Extract the [X, Y] coordinate from the center of the cell holding the provided text.  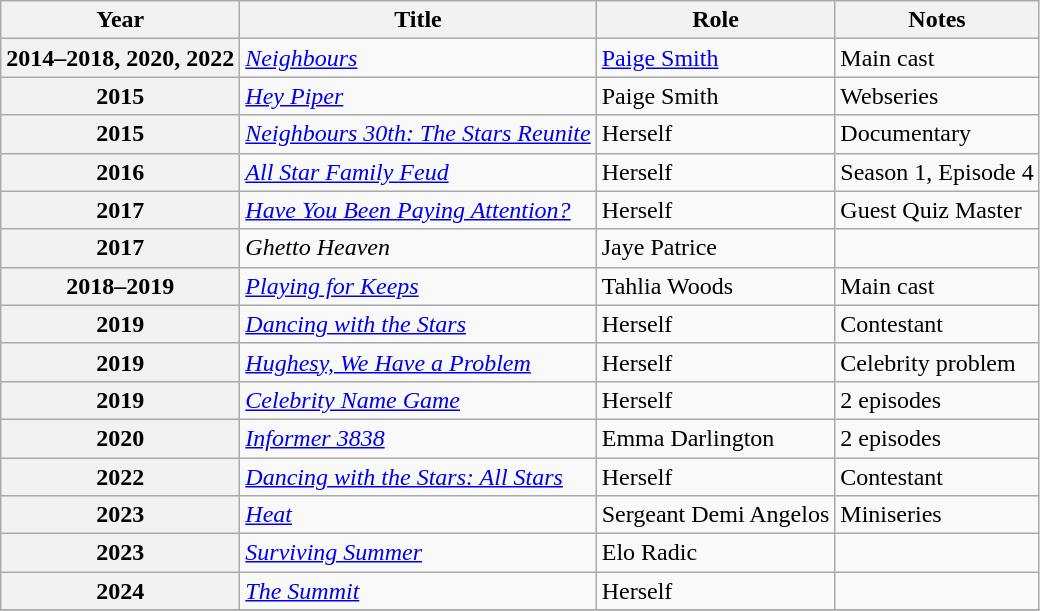
2022 [120, 477]
Title [418, 20]
Year [120, 20]
2016 [120, 172]
Jaye Patrice [716, 248]
Guest Quiz Master [937, 210]
Emma Darlington [716, 438]
The Summit [418, 591]
Heat [418, 515]
2024 [120, 591]
Notes [937, 20]
Role [716, 20]
Season 1, Episode 4 [937, 172]
2014–2018, 2020, 2022 [120, 58]
Elo Radic [716, 553]
All Star Family Feud [418, 172]
Playing for Keeps [418, 286]
Neighbours [418, 58]
Tahlia Woods [716, 286]
Dancing with the Stars [418, 324]
Have You Been Paying Attention? [418, 210]
Sergeant Demi Angelos [716, 515]
Surviving Summer [418, 553]
Hughesy, We Have a Problem [418, 362]
2020 [120, 438]
Documentary [937, 134]
Miniseries [937, 515]
Celebrity problem [937, 362]
2018–2019 [120, 286]
Webseries [937, 96]
Dancing with the Stars: All Stars [418, 477]
Celebrity Name Game [418, 400]
Hey Piper [418, 96]
Neighbours 30th: The Stars Reunite [418, 134]
Ghetto Heaven [418, 248]
Informer 3838 [418, 438]
